Return (x, y) of the center of cell containing provided text 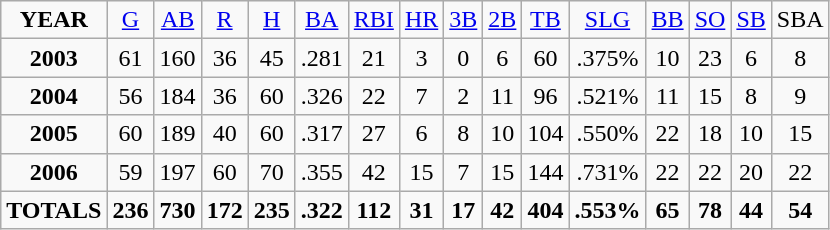
2B (502, 20)
.731% (608, 172)
104 (546, 134)
160 (178, 58)
40 (224, 134)
56 (130, 96)
17 (464, 210)
31 (421, 210)
BB (668, 20)
23 (710, 58)
HR (421, 20)
YEAR (54, 20)
27 (374, 134)
96 (546, 96)
.322 (322, 210)
54 (800, 210)
G (130, 20)
RBI (374, 20)
.553% (608, 210)
.355 (322, 172)
20 (751, 172)
.550% (608, 134)
45 (272, 58)
.521% (608, 96)
TOTALS (54, 210)
184 (178, 96)
404 (546, 210)
SLG (608, 20)
SBA (800, 20)
BA (322, 20)
61 (130, 58)
236 (130, 210)
235 (272, 210)
.281 (322, 58)
730 (178, 210)
R (224, 20)
.375% (608, 58)
18 (710, 134)
.317 (322, 134)
44 (751, 210)
65 (668, 210)
21 (374, 58)
78 (710, 210)
9 (800, 96)
TB (546, 20)
172 (224, 210)
2003 (54, 58)
70 (272, 172)
2 (464, 96)
2005 (54, 134)
.326 (322, 96)
189 (178, 134)
H (272, 20)
144 (546, 172)
112 (374, 210)
AB (178, 20)
197 (178, 172)
3 (421, 58)
SO (710, 20)
0 (464, 58)
2006 (54, 172)
2004 (54, 96)
3B (464, 20)
59 (130, 172)
SB (751, 20)
